From the cell containing the given text, extract its center point as (X, Y) coordinate. 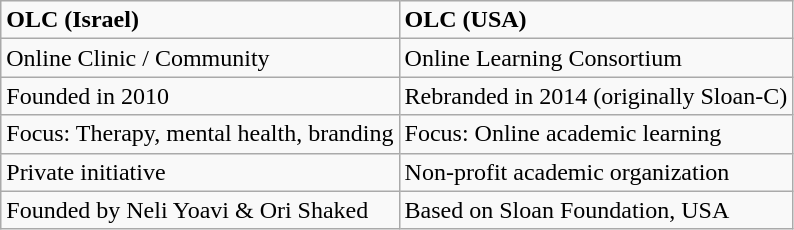
OLC (Israel) (200, 20)
Focus: Online academic learning (596, 134)
Rebranded in 2014 (originally Sloan-C) (596, 96)
Non-profit academic organization (596, 172)
Focus: Therapy, mental health, branding (200, 134)
Founded by Neli Yoavi & Ori Shaked (200, 210)
OLC (USA) (596, 20)
Private initiative (200, 172)
Online Clinic / Community (200, 58)
Online Learning Consortium (596, 58)
Based on Sloan Foundation, USA (596, 210)
Founded in 2010 (200, 96)
